Extract the [x, y] coordinate from the center of the cell holding the provided text.  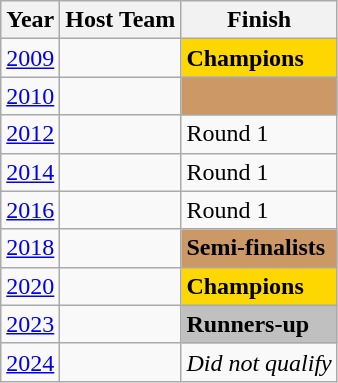
2010 [30, 96]
2024 [30, 362]
Runners-up [259, 324]
2009 [30, 58]
Year [30, 20]
2020 [30, 286]
2016 [30, 210]
2023 [30, 324]
Semi-finalists [259, 248]
Did not qualify [259, 362]
2014 [30, 172]
2012 [30, 134]
2018 [30, 248]
Host Team [120, 20]
Finish [259, 20]
